Capture the cell that displays the provided text and extract its (x, y) central coordinate. 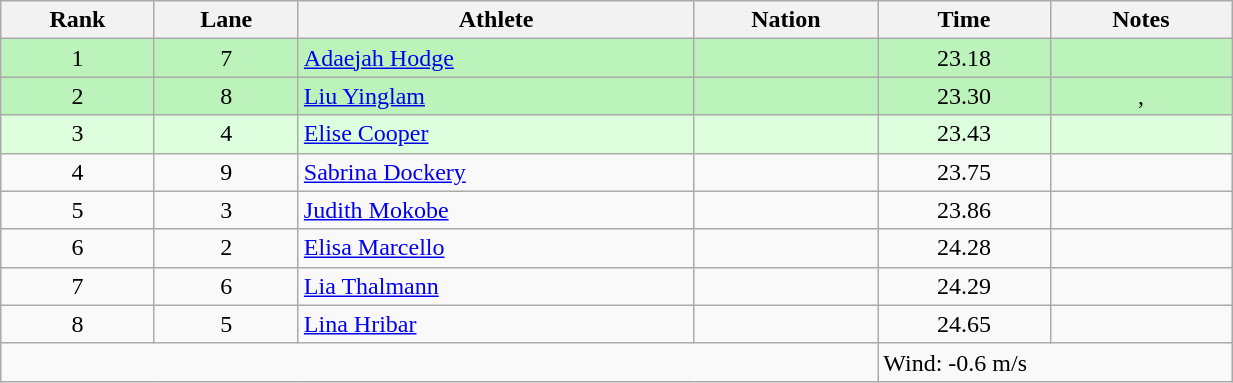
Wind: -0.6 m/s (1055, 362)
Judith Mokobe (496, 210)
Notes (1140, 20)
Nation (786, 20)
Lina Hribar (496, 324)
Elise Cooper (496, 134)
Sabrina Dockery (496, 172)
Athlete (496, 20)
1 (78, 58)
24.28 (964, 248)
Time (964, 20)
24.29 (964, 286)
, (1140, 96)
23.18 (964, 58)
23.43 (964, 134)
Adaejah Hodge (496, 58)
Rank (78, 20)
Elisa Marcello (496, 248)
Liu Yinglam (496, 96)
23.75 (964, 172)
23.30 (964, 96)
Lane (226, 20)
23.86 (964, 210)
9 (226, 172)
Lia Thalmann (496, 286)
24.65 (964, 324)
